Scan for the cell matching the given text and deliver its [x, y] coordinate at center. 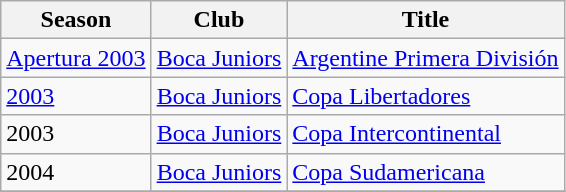
2004 [76, 172]
Copa Libertadores [426, 96]
Apertura 2003 [76, 58]
Title [426, 20]
Season [76, 20]
Argentine Primera División [426, 58]
Club [219, 20]
Copa Sudamericana [426, 172]
Copa Intercontinental [426, 134]
